Detect which cell encompasses the target text, then output its (x, y) center coordinate. 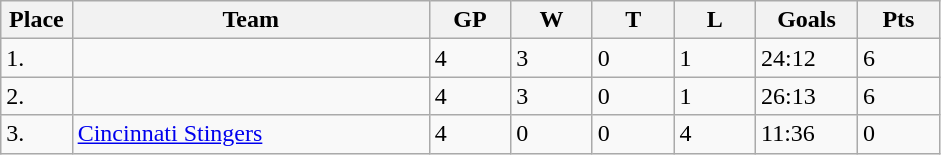
2. (36, 96)
Place (36, 20)
3. (36, 134)
Pts (899, 20)
Goals (807, 20)
T (633, 20)
W (552, 20)
GP (470, 20)
24:12 (807, 58)
L (715, 20)
Cincinnati Stingers (250, 134)
1. (36, 58)
11:36 (807, 134)
26:13 (807, 96)
Team (250, 20)
